For the text-containing cell, return its midpoint in [x, y] coordinate format. 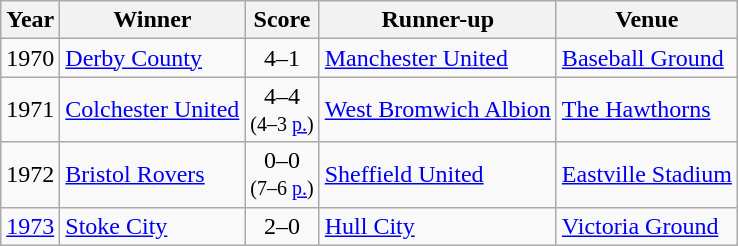
0–0(7–6 p.) [282, 174]
Winner [152, 20]
Stoke City [152, 226]
Venue [646, 20]
1970 [30, 58]
Sheffield United [438, 174]
Manchester United [438, 58]
4–1 [282, 58]
The Hawthorns [646, 110]
1973 [30, 226]
Score [282, 20]
West Bromwich Albion [438, 110]
1972 [30, 174]
Hull City [438, 226]
Eastville Stadium [646, 174]
Year [30, 20]
Bristol Rovers [152, 174]
2–0 [282, 226]
Baseball Ground [646, 58]
Victoria Ground [646, 226]
Runner-up [438, 20]
Colchester United [152, 110]
1971 [30, 110]
Derby County [152, 58]
4–4(4–3 p.) [282, 110]
